Return [x, y] of the center of cell containing provided text 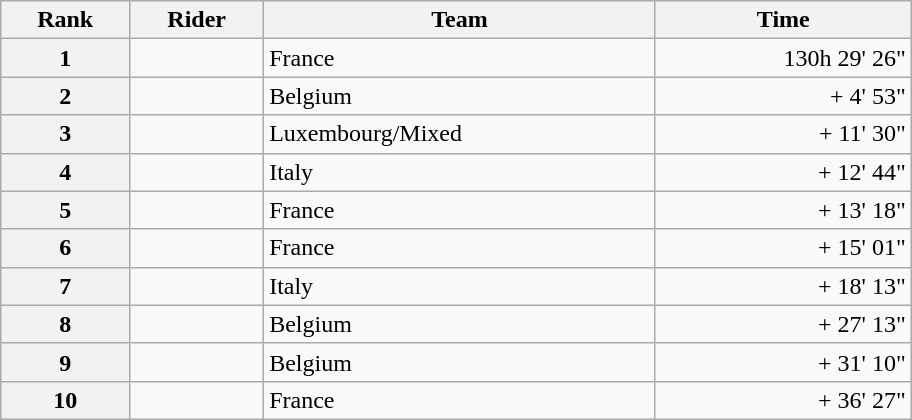
+ 36' 27" [783, 400]
Rider [197, 20]
10 [66, 400]
130h 29' 26" [783, 58]
3 [66, 134]
+ 15' 01" [783, 248]
7 [66, 286]
+ 13' 18" [783, 210]
4 [66, 172]
Rank [66, 20]
9 [66, 362]
8 [66, 324]
Luxembourg/Mixed [460, 134]
+ 31' 10" [783, 362]
+ 12' 44" [783, 172]
1 [66, 58]
2 [66, 96]
Team [460, 20]
+ 4' 53" [783, 96]
+ 11' 30" [783, 134]
6 [66, 248]
Time [783, 20]
5 [66, 210]
+ 18' 13" [783, 286]
+ 27' 13" [783, 324]
